Provide the (X, Y) coordinate of the cell's center where the given text is located.  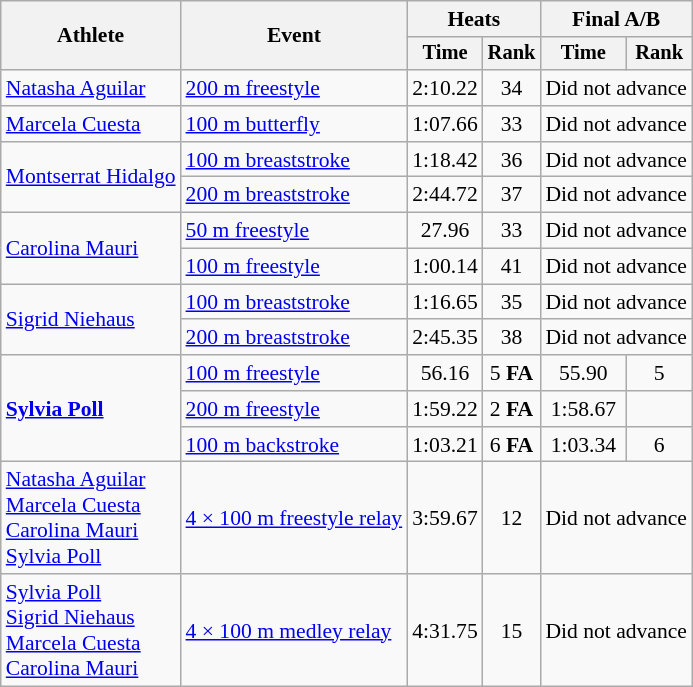
27.96 (444, 231)
6 FA (512, 445)
Heats (474, 19)
Athlete (91, 36)
15 (512, 630)
56.16 (444, 373)
1:59.22 (444, 409)
1:58.67 (583, 409)
55.90 (583, 373)
1:18.42 (444, 160)
Marcela Cuesta (91, 124)
6 (659, 445)
Sylvia Poll (91, 408)
4:31.75 (444, 630)
Event (294, 36)
1:00.14 (444, 267)
50 m freestyle (294, 231)
3:59.67 (444, 518)
Montserrat Hidalgo (91, 178)
37 (512, 195)
2 FA (512, 409)
2:10.22 (444, 88)
100 m butterfly (294, 124)
41 (512, 267)
12 (512, 518)
5 (659, 373)
2:44.72 (444, 195)
Sigrid Niehaus (91, 320)
1:03.21 (444, 445)
100 m backstroke (294, 445)
35 (512, 302)
Natasha AguilarMarcela CuestaCarolina MauriSylvia Poll (91, 518)
1:07.66 (444, 124)
2:45.35 (444, 338)
Carolina Mauri (91, 248)
4 × 100 m freestyle relay (294, 518)
34 (512, 88)
5 FA (512, 373)
Natasha Aguilar (91, 88)
Final A/B (616, 19)
36 (512, 160)
1:03.34 (583, 445)
1:16.65 (444, 302)
38 (512, 338)
Sylvia PollSigrid NiehausMarcela CuestaCarolina Mauri (91, 630)
4 × 100 m medley relay (294, 630)
